Return the (X, Y) coordinate for the center point of the cell that contains the specified text.  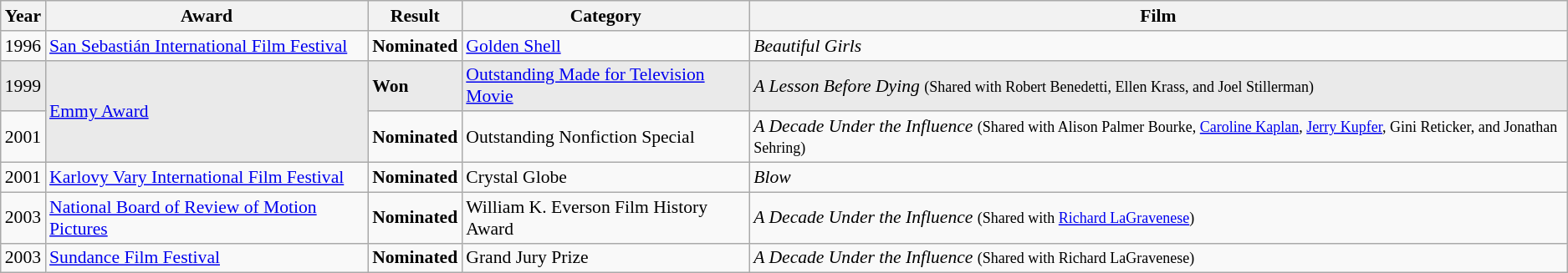
Beautiful Girls (1157, 46)
Outstanding Made for Television Movie (605, 85)
Result (415, 16)
Film (1157, 16)
A Decade Under the Influence (Shared with Alison Palmer Bourke, Caroline Kaplan, Jerry Kupfer, Gini Reticker, and Jonathan Sehring) (1157, 137)
Blow (1157, 178)
Golden Shell (605, 46)
Category (605, 16)
Crystal Globe (605, 178)
Won (415, 85)
National Board of Review of Motion Pictures (207, 217)
Outstanding Nonfiction Special (605, 137)
Year (23, 16)
1999 (23, 85)
Grand Jury Prize (605, 258)
Award (207, 16)
A Lesson Before Dying (Shared with Robert Benedetti, Ellen Krass, and Joel Stillerman) (1157, 85)
Sundance Film Festival (207, 258)
1996 (23, 46)
San Sebastián International Film Festival (207, 46)
Emmy Award (207, 111)
William K. Everson Film History Award (605, 217)
Karlovy Vary International Film Festival (207, 178)
